Capture the cell that displays the provided text and extract its (X, Y) central coordinate. 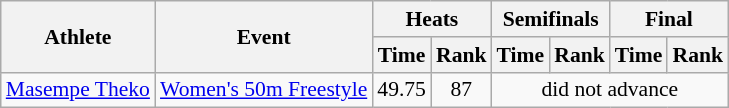
49.75 (402, 90)
Women's 50m Freestyle (264, 90)
Event (264, 36)
Heats (432, 19)
Semifinals (551, 19)
Athlete (78, 36)
did not advance (610, 90)
Masempe Theko (78, 90)
87 (462, 90)
Final (669, 19)
